Determine the (X, Y) coordinate at the center of the cell enclosing the given text.  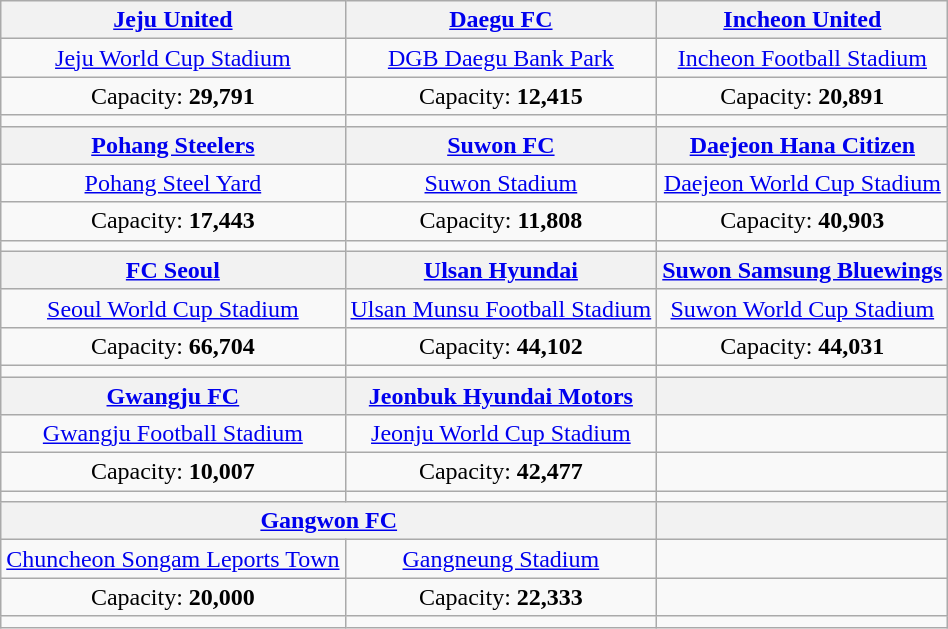
Daegu FC (501, 20)
Seoul World Cup Stadium (173, 308)
Daejeon Hana Citizen (802, 145)
Capacity: 44,102 (501, 346)
Gwangju FC (173, 395)
Capacity: 10,007 (173, 472)
Pohang Steelers (173, 145)
Capacity: 17,443 (173, 221)
Ulsan Munsu Football Stadium (501, 308)
Capacity: 42,477 (501, 472)
Capacity: 44,031 (802, 346)
FC Seoul (173, 270)
Jeju World Cup Stadium (173, 58)
Suwon World Cup Stadium (802, 308)
Capacity: 40,903 (802, 221)
Pohang Steel Yard (173, 183)
Suwon Stadium (501, 183)
Ulsan Hyundai (501, 270)
Incheon Football Stadium (802, 58)
Capacity: 20,000 (173, 597)
Capacity: 11,808 (501, 221)
Suwon FC (501, 145)
Capacity: 66,704 (173, 346)
DGB Daegu Bank Park (501, 58)
Suwon Samsung Bluewings (802, 270)
Capacity: 12,415 (501, 96)
Jeonju World Cup Stadium (501, 434)
Gangneung Stadium (501, 559)
Capacity: 22,333 (501, 597)
Gangwon FC (329, 521)
Incheon United (802, 20)
Chuncheon Songam Leports Town (173, 559)
Capacity: 29,791 (173, 96)
Capacity: 20,891 (802, 96)
Jeonbuk Hyundai Motors (501, 395)
Jeju United (173, 20)
Gwangju Football Stadium (173, 434)
Daejeon World Cup Stadium (802, 183)
